Detect which cell encompasses the target text, then output its [x, y] center coordinate. 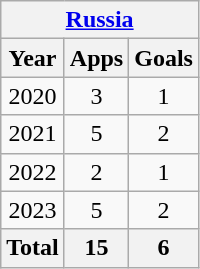
2022 [33, 172]
Apps [96, 58]
6 [164, 248]
15 [96, 248]
3 [96, 96]
Total [33, 248]
2020 [33, 96]
2021 [33, 134]
Goals [164, 58]
Russia [100, 20]
Year [33, 58]
2023 [33, 210]
